Return the (x, y) coordinate for the center point of the cell that contains the specified text.  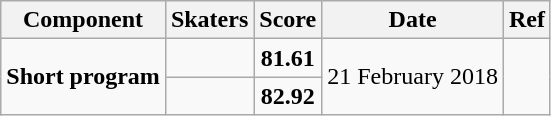
Score (288, 20)
Skaters (209, 20)
Component (84, 20)
82.92 (288, 96)
Short program (84, 77)
Ref (526, 20)
81.61 (288, 58)
Date (413, 20)
21 February 2018 (413, 77)
